Find where the given text appears and provide that cell's center as (X, Y) coordinate. 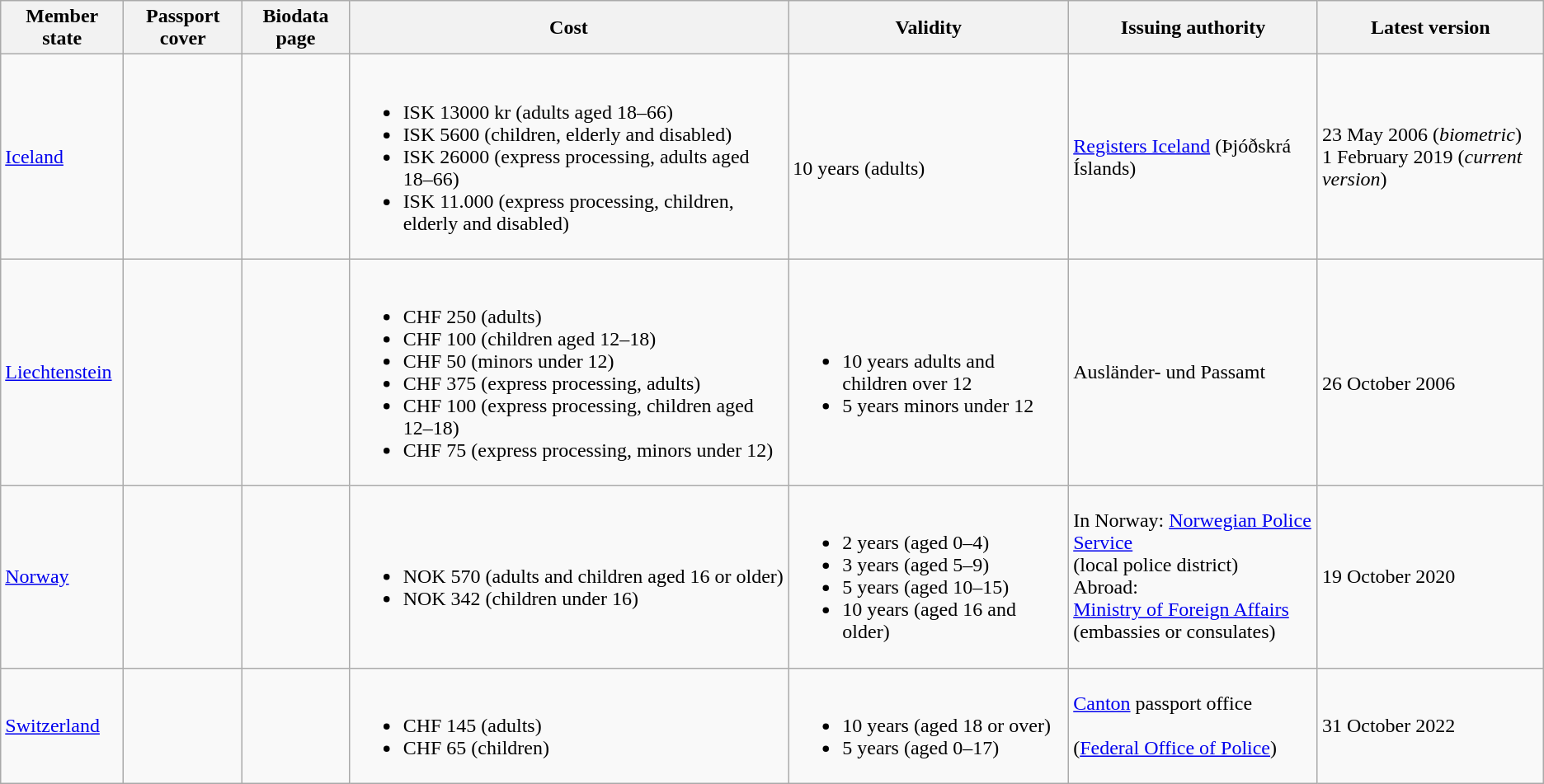
In Norway: Norwegian Police Service(local police district)Abroad:Ministry of Foreign Affairs(embassies or consulates) (1193, 577)
31 October 2022 (1430, 725)
19 October 2020 (1430, 577)
10 years (adults) (929, 157)
Liechtenstein (63, 373)
10 years (aged 18 or over)5 years (aged 0–17) (929, 725)
CHF 145 (adults)CHF 65 (children) (569, 725)
Registers Iceland (Þjóðskrá Íslands) (1193, 157)
Switzerland (63, 725)
Member state (63, 28)
Passport cover (183, 28)
Issuing authority (1193, 28)
Iceland (63, 157)
NOK 570 (adults and children aged 16 or older)NOK 342 (children under 16) (569, 577)
26 October 2006 (1430, 373)
Latest version (1430, 28)
10 years adults and children over 125 years minors under 12 (929, 373)
2 years (aged 0–4)3 years (aged 5–9)5 years (aged 10–15)10 years (aged 16 and older) (929, 577)
Ausländer- und Passamt (1193, 373)
Cost (569, 28)
Validity (929, 28)
Norway (63, 577)
23 May 2006 (biometric)1 February 2019 (current version) (1430, 157)
Canton passport office(Federal Office of Police) (1193, 725)
Biodata page (295, 28)
